From the cell containing the given text, extract its center point as (x, y) coordinate. 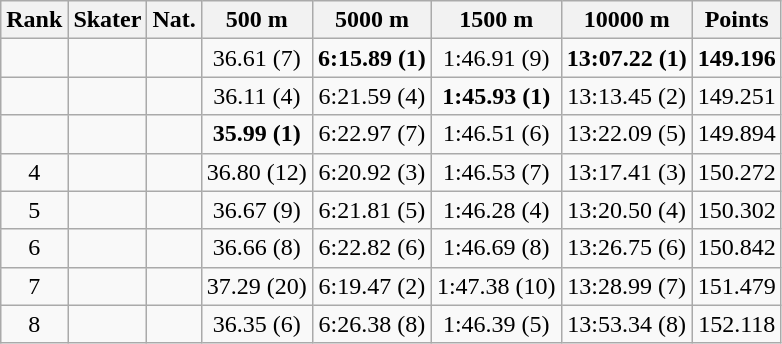
10000 m (626, 20)
Rank (34, 20)
152.118 (736, 324)
36.61 (7) (256, 58)
1500 m (496, 20)
151.479 (736, 286)
6:15.89 (1) (372, 58)
36.66 (8) (256, 248)
8 (34, 324)
13:13.45 (2) (626, 96)
1:47.38 (10) (496, 286)
1:46.51 (6) (496, 134)
149.251 (736, 96)
13:07.22 (1) (626, 58)
6:21.59 (4) (372, 96)
6:19.47 (2) (372, 286)
150.272 (736, 172)
6 (34, 248)
149.894 (736, 134)
1:46.39 (5) (496, 324)
13:26.75 (6) (626, 248)
36.35 (6) (256, 324)
149.196 (736, 58)
7 (34, 286)
1:46.28 (4) (496, 210)
1:46.91 (9) (496, 58)
Skater (108, 20)
4 (34, 172)
13:22.09 (5) (626, 134)
13:28.99 (7) (626, 286)
500 m (256, 20)
13:17.41 (3) (626, 172)
6:22.82 (6) (372, 248)
6:22.97 (7) (372, 134)
1:45.93 (1) (496, 96)
37.29 (20) (256, 286)
35.99 (1) (256, 134)
6:21.81 (5) (372, 210)
13:53.34 (8) (626, 324)
1:46.69 (8) (496, 248)
6:20.92 (3) (372, 172)
36.11 (4) (256, 96)
150.842 (736, 248)
13:20.50 (4) (626, 210)
6:26.38 (8) (372, 324)
1:46.53 (7) (496, 172)
36.67 (9) (256, 210)
36.80 (12) (256, 172)
Nat. (174, 20)
5000 m (372, 20)
Points (736, 20)
5 (34, 210)
150.302 (736, 210)
